Return (X, Y) of the center of cell containing provided text 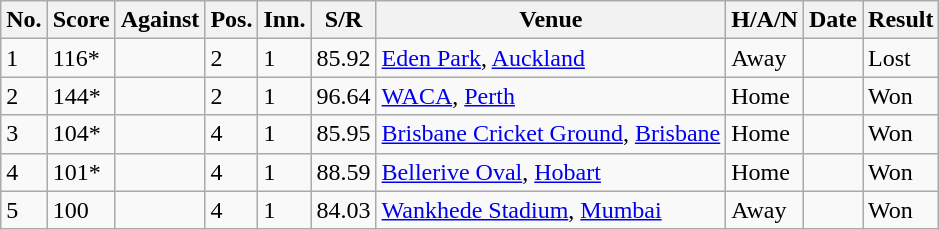
101* (81, 172)
Result (901, 20)
Against (160, 20)
Score (81, 20)
85.95 (344, 134)
Bellerive Oval, Hobart (551, 172)
96.64 (344, 96)
Pos. (232, 20)
116* (81, 58)
Lost (901, 58)
88.59 (344, 172)
3 (24, 134)
144* (81, 96)
Brisbane Cricket Ground, Brisbane (551, 134)
Eden Park, Auckland (551, 58)
Date (832, 20)
5 (24, 210)
H/A/N (765, 20)
85.92 (344, 58)
No. (24, 20)
S/R (344, 20)
Venue (551, 20)
104* (81, 134)
Inn. (284, 20)
Wankhede Stadium, Mumbai (551, 210)
WACA, Perth (551, 96)
84.03 (344, 210)
100 (81, 210)
